For the text-containing cell, return its midpoint in (x, y) coordinate format. 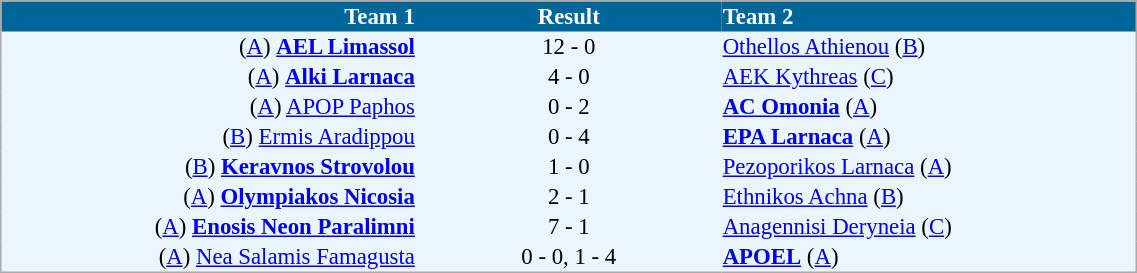
7 - 1 (568, 227)
(A) Alki Larnaca (209, 77)
(A) Olympiakos Nicosia (209, 197)
Result (568, 16)
4 - 0 (568, 77)
APOEL (A) (929, 257)
(A) APOP Paphos (209, 107)
Pezoporikos Larnaca (A) (929, 167)
AEK Kythreas (C) (929, 77)
(A) Nea Salamis Famagusta (209, 257)
(A) Enosis Neon Paralimni (209, 227)
(B) Ermis Aradippou (209, 137)
0 - 4 (568, 137)
(A) AEL Limassol (209, 47)
1 - 0 (568, 167)
EPA Larnaca (A) (929, 137)
12 - 0 (568, 47)
Anagennisi Deryneia (C) (929, 227)
Othellos Athienou (B) (929, 47)
(B) Keravnos Strovolou (209, 167)
Ethnikos Achna (B) (929, 197)
Team 1 (209, 16)
0 - 2 (568, 107)
2 - 1 (568, 197)
Team 2 (929, 16)
0 - 0, 1 - 4 (568, 257)
AC Omonia (A) (929, 107)
